Scan for the cell matching the given text and deliver its [X, Y] coordinate at center. 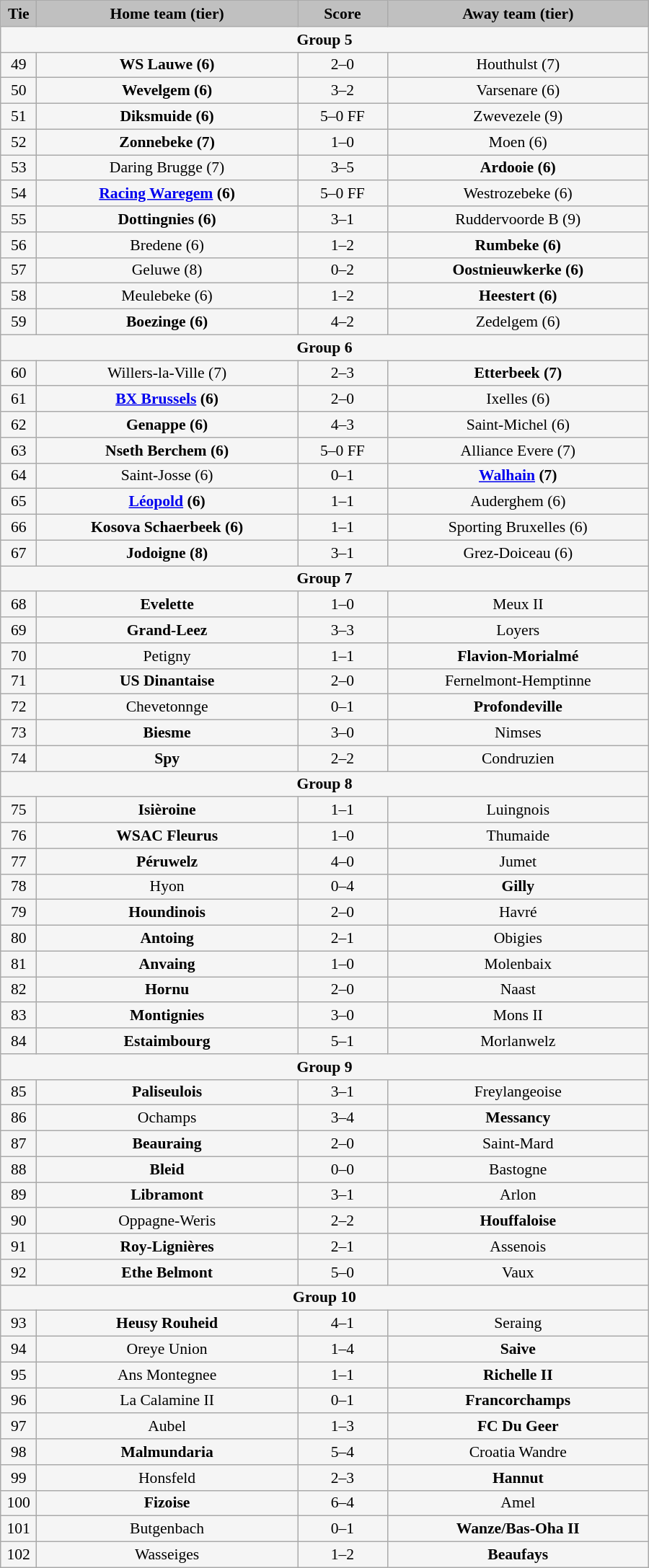
4–3 [343, 425]
Ardooie (6) [518, 168]
57 [19, 270]
Havré [518, 913]
Houffaloise [518, 1221]
94 [19, 1350]
77 [19, 861]
52 [19, 142]
Luingnois [518, 810]
3–3 [343, 630]
85 [19, 1092]
101 [19, 1529]
Meux II [518, 605]
69 [19, 630]
Antoing [167, 939]
Amel [518, 1503]
73 [19, 733]
64 [19, 476]
BX Brussels (6) [167, 399]
5–1 [343, 1041]
Francorchamps [518, 1401]
4–0 [343, 861]
Boezinge (6) [167, 322]
Heusy Rouheid [167, 1324]
Meulebeke (6) [167, 296]
Sporting Bruxelles (6) [518, 528]
Saint-Mard [518, 1144]
102 [19, 1555]
Ixelles (6) [518, 399]
Zonnebeke (7) [167, 142]
Anvaing [167, 964]
1–3 [343, 1427]
67 [19, 553]
Auderghem (6) [518, 502]
6–4 [343, 1503]
Beauraing [167, 1144]
Honsfeld [167, 1478]
Seraing [518, 1324]
Westrozebeke (6) [518, 194]
Heestert (6) [518, 296]
FC Du Geer [518, 1427]
0–2 [343, 270]
70 [19, 656]
WSAC Fleurus [167, 836]
61 [19, 399]
Nseth Berchem (6) [167, 451]
Gilly [518, 887]
5–4 [343, 1452]
68 [19, 605]
Loyers [518, 630]
Obigies [518, 939]
76 [19, 836]
Home team (tier) [167, 14]
72 [19, 707]
0–0 [343, 1169]
Malmundaria [167, 1452]
89 [19, 1195]
Ethe Belmont [167, 1272]
100 [19, 1503]
75 [19, 810]
Bleid [167, 1169]
Hannut [518, 1478]
66 [19, 528]
95 [19, 1375]
Daring Brugge (7) [167, 168]
Beaufays [518, 1555]
59 [19, 322]
Oreye Union [167, 1350]
Saive [518, 1350]
Roy-Lignières [167, 1246]
Grez-Doiceau (6) [518, 553]
Ans Montegnee [167, 1375]
83 [19, 1016]
53 [19, 168]
62 [19, 425]
50 [19, 91]
Saint-Michel (6) [518, 425]
Alliance Evere (7) [518, 451]
Chevetonnge [167, 707]
Kosova Schaerbeek (6) [167, 528]
Group 5 [324, 40]
79 [19, 913]
Wanze/Bas-Oha II [518, 1529]
Genappe (6) [167, 425]
Freylangeoise [518, 1092]
86 [19, 1118]
4–2 [343, 322]
Vaux [518, 1272]
Péruwelz [167, 861]
Rumbeke (6) [518, 245]
71 [19, 681]
Wasseiges [167, 1555]
Léopold (6) [167, 502]
Dottingnies (6) [167, 219]
96 [19, 1401]
Racing Waregem (6) [167, 194]
Estaimbourg [167, 1041]
Fizoise [167, 1503]
Zwevezele (9) [518, 117]
Ruddervoorde B (9) [518, 219]
93 [19, 1324]
58 [19, 296]
Varsenare (6) [518, 91]
Houndinois [167, 913]
Butgenbach [167, 1529]
Richelle II [518, 1375]
91 [19, 1246]
US Dinantaise [167, 681]
Tie [19, 14]
Saint-Josse (6) [167, 476]
Spy [167, 758]
Fernelmont-Hemptinne [518, 681]
Isièroine [167, 810]
55 [19, 219]
78 [19, 887]
4–1 [343, 1324]
Condruzien [518, 758]
Nimses [518, 733]
3–2 [343, 91]
Houthulst (7) [518, 65]
97 [19, 1427]
3–5 [343, 168]
Group 8 [324, 784]
Libramont [167, 1195]
Group 9 [324, 1067]
Croatia Wandre [518, 1452]
Hornu [167, 990]
5–0 [343, 1272]
Wevelgem (6) [167, 91]
82 [19, 990]
Away team (tier) [518, 14]
Group 10 [324, 1298]
54 [19, 194]
81 [19, 964]
Aubel [167, 1427]
84 [19, 1041]
Assenois [518, 1246]
49 [19, 65]
Geluwe (8) [167, 270]
Oppagne-Weris [167, 1221]
Group 6 [324, 347]
Score [343, 14]
Biesme [167, 733]
Jodoigne (8) [167, 553]
65 [19, 502]
3–4 [343, 1118]
Messancy [518, 1118]
92 [19, 1272]
Ochamps [167, 1118]
1–4 [343, 1350]
Bredene (6) [167, 245]
Paliseulois [167, 1092]
Petigny [167, 656]
Willers-la-Ville (7) [167, 373]
WS Lauwe (6) [167, 65]
Thumaide [518, 836]
51 [19, 117]
90 [19, 1221]
Etterbeek (7) [518, 373]
La Calamine II [167, 1401]
Evelette [167, 605]
74 [19, 758]
Montignies [167, 1016]
Grand-Leez [167, 630]
Zedelgem (6) [518, 322]
56 [19, 245]
Flavion-Morialmé [518, 656]
80 [19, 939]
Morlanwelz [518, 1041]
Naast [518, 990]
Jumet [518, 861]
98 [19, 1452]
Oostnieuwkerke (6) [518, 270]
99 [19, 1478]
Hyon [167, 887]
Mons II [518, 1016]
Moen (6) [518, 142]
88 [19, 1169]
Profondeville [518, 707]
Walhain (7) [518, 476]
0–4 [343, 887]
Arlon [518, 1195]
63 [19, 451]
Bastogne [518, 1169]
60 [19, 373]
Diksmuide (6) [167, 117]
87 [19, 1144]
Group 7 [324, 579]
Molenbaix [518, 964]
